Determine the (x, y) coordinate at the center of the cell enclosing the given text.  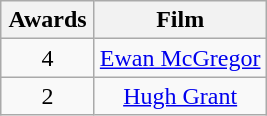
Ewan McGregor (180, 58)
Hugh Grant (180, 96)
Awards (48, 20)
Film (180, 20)
4 (48, 58)
2 (48, 96)
